Detect which cell encompasses the target text, then output its (x, y) center coordinate. 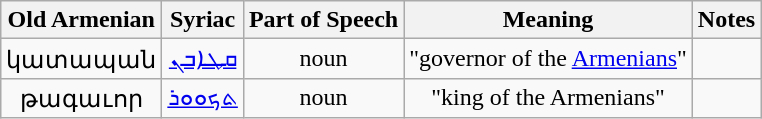
թագաւոր (82, 98)
ܬܟܘܘܪ (203, 98)
կատապան (82, 59)
Syriac (203, 20)
Meaning (548, 20)
ܩܛܐܒܢ (203, 59)
Notes (726, 20)
"king of the Armenians" (548, 98)
"governor of the Armenians" (548, 59)
Part of Speech (323, 20)
Old Armenian (82, 20)
